Capture the cell that displays the provided text and extract its [X, Y] central coordinate. 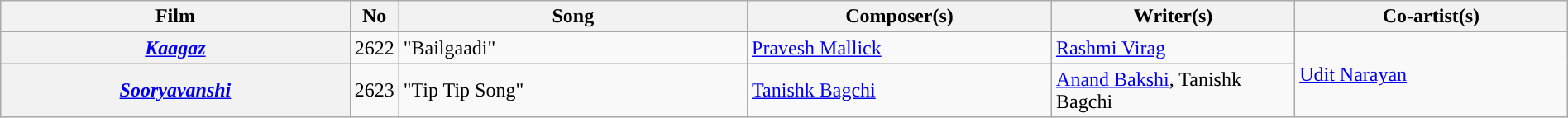
Co-artist(s) [1432, 17]
"Bailgaadi" [572, 48]
Writer(s) [1174, 17]
Anand Bakshi, Tanishk Bagchi [1174, 91]
Kaagaz [175, 48]
No [374, 17]
Song [572, 17]
Udit Narayan [1432, 74]
2623 [374, 91]
Film [175, 17]
2622 [374, 48]
"Tip Tip Song" [572, 91]
Composer(s) [900, 17]
Pravesh Mallick [900, 48]
Rashmi Virag [1174, 48]
Sooryavanshi [175, 91]
Tanishk Bagchi [900, 91]
